Search for the cell housing the specified text and yield its (x, y) center coordinate. 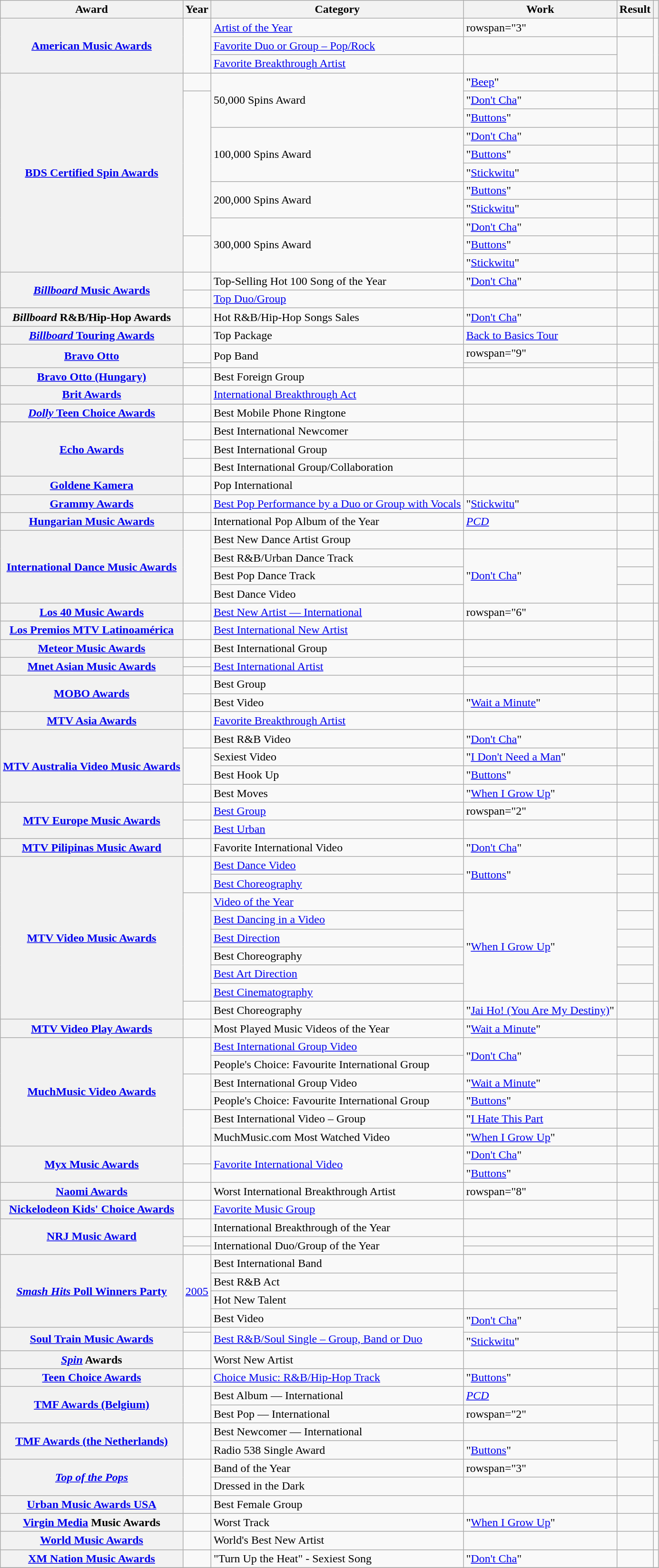
BDS Certified Spin Awards (92, 172)
World Music Awards (92, 1540)
Hot New Talent (337, 1300)
"Beep" (540, 82)
World's Best New Artist (337, 1540)
"I Hate This Part (540, 1119)
NRJ Music Award (92, 1237)
Result (635, 10)
Pop International (337, 485)
MTV Asia Awards (92, 721)
Best Album — International (337, 1396)
MTV Europe Music Awards (92, 820)
Worst International Breakthrough Artist (337, 1191)
Best Dancing in a Video (337, 920)
Hot R&B/Hip-Hop Songs Sales (337, 317)
International Pop Album of the Year (337, 522)
Billboard R&B/Hip-Hop Awards (92, 317)
Artist of the Year (337, 28)
Naomi Awards (92, 1191)
Best Hook Up (337, 775)
MuchMusic Video Awards (92, 1091)
100,000 Spins Award (337, 154)
rowspan="8" (540, 1191)
Bravo Otto (92, 356)
International Breakthrough of the Year (337, 1227)
Best R&B Video (337, 739)
Top Package (337, 335)
Best New Dance Artist Group (337, 540)
Spin Awards (92, 1360)
Best Mobile Phone Ringtone (337, 413)
Year (197, 10)
Best International New Artist (337, 630)
Best Foreign Group (337, 377)
Grammy Awards (92, 504)
Best Art Direction (337, 974)
"I Don't Need a Man" (540, 757)
American Music Awards (92, 46)
Myx Music Awards (92, 1164)
Best R&B Act (337, 1282)
Top-Selling Hot 100 Song of the Year (337, 281)
rowspan="6" (540, 612)
Award (92, 10)
Best Newcomer — International (337, 1432)
Meteor Music Awards (92, 648)
Best Female Group (337, 1504)
Teen Choice Awards (92, 1378)
"Jai Ho! (You Are My Destiny)" (540, 1010)
Best Pop — International (337, 1414)
Best R&B/Urban Dance Track (337, 558)
Virgin Media Music Awards (92, 1522)
TMF Awards (Belgium) (92, 1405)
Choice Music: R&B/Hip-Hop Track (337, 1378)
Dolly Teen Choice Awards (92, 413)
Mnet Asian Music Awards (92, 666)
Best International Artist (337, 666)
Most Played Music Videos of the Year (337, 1028)
Top Duo/Group (337, 299)
Pop Band (337, 356)
Sexiest Video (337, 757)
MTV Video Play Awards (92, 1028)
XM Nation Music Awards (92, 1558)
Worst New Artist (337, 1360)
Best International Video – Group (337, 1119)
2005 (197, 1291)
Band of the Year (337, 1468)
Hungarian Music Awards (92, 522)
Best Cinematography (337, 992)
Best Direction (337, 938)
International Duo/Group of the Year (337, 1246)
Top of the Pops (92, 1477)
Best Urban (337, 829)
Dressed in the Dark (337, 1486)
Smash Hits Poll Winners Party (92, 1291)
Work (540, 10)
Soul Train Music Awards (92, 1338)
MTV Pilipinas Music Award (92, 847)
Worst Track (337, 1522)
MuchMusic.com Most Watched Video (337, 1137)
Video of the Year (337, 902)
Echo Awards (92, 449)
Los Premios MTV Latinoamérica (92, 630)
200,000 Spins Award (337, 199)
Bravo Otto (Hungary) (92, 377)
Radio 538 Single Award (337, 1450)
Best Pop Performance by a Duo or Group with Vocals (337, 504)
Billboard Music Awards (92, 290)
300,000 Spins Award (337, 245)
50,000 Spins Award (337, 100)
"Turn Up the Heat" - Sexiest Song (337, 1558)
Brit Awards (92, 395)
Favorite Music Group (337, 1209)
Favorite Duo or Group – Pop/Rock (337, 46)
International Breakthrough Act (337, 395)
Best Pop Dance Track (337, 576)
International Dance Music Awards (92, 567)
Nickelodeon Kids' Choice Awards (92, 1209)
Best International Newcomer (337, 431)
Urban Music Awards USA (92, 1504)
TMF Awards (the Netherlands) (92, 1441)
Best R&B/Soul Single – Group, Band or Duo (337, 1338)
Goldene Kamera (92, 485)
MOBO Awards (92, 693)
Best International Group/Collaboration (337, 467)
Best International Band (337, 1264)
MTV Video Music Awards (92, 938)
Back to Basics Tour (540, 335)
Category (337, 10)
Best New Artist — International (337, 612)
rowspan="9" (540, 353)
Los 40 Music Awards (92, 612)
Best Moves (337, 793)
Billboard Touring Awards (92, 335)
MTV Australia Video Music Awards (92, 766)
